Pinpoint the cell where the given text exists, returning its (X, Y) midpoint coordinate. 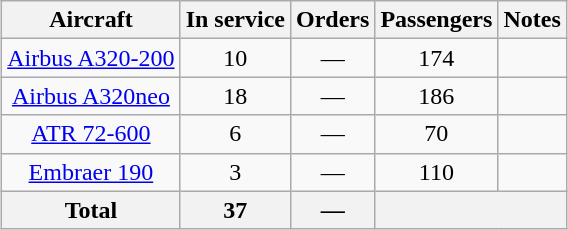
Aircraft (91, 20)
18 (235, 96)
Embraer 190 (91, 172)
Airbus A320-200 (91, 58)
10 (235, 58)
Airbus A320neo (91, 96)
Orders (332, 20)
Passengers (436, 20)
In service (235, 20)
3 (235, 172)
186 (436, 96)
ATR 72-600 (91, 134)
174 (436, 58)
70 (436, 134)
110 (436, 172)
6 (235, 134)
37 (235, 210)
Total (91, 210)
Notes (532, 20)
